Scan for the cell matching the given text and deliver its [X, Y] coordinate at center. 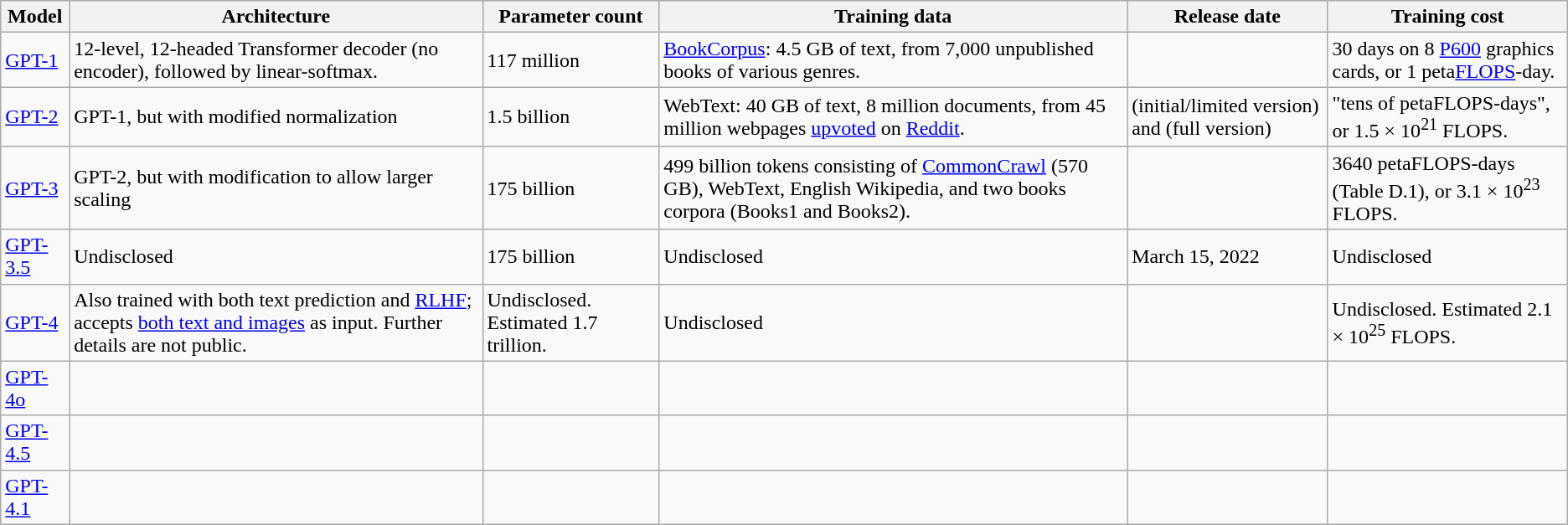
GPT-3 [35, 188]
GPT-4o [35, 389]
Architecture [276, 17]
1.5 billion [571, 117]
Model [35, 17]
Parameter count [571, 17]
Release date [1228, 17]
Training data [893, 17]
GPT-1 [35, 60]
GPT-3.5 [35, 256]
3640 petaFLOPS-days (Table D.1), or 3.1 × 1023 FLOPS. [1447, 188]
"tens of petaFLOPS-days", or 1.5 × 1021 FLOPS. [1447, 117]
BookCorpus: 4.5 GB of text, from 7,000 unpublished books of various genres. [893, 60]
GPT-1, but with modified normalization [276, 117]
499 billion tokens consisting of CommonCrawl (570 GB), WebText, English Wikipedia, and two books corpora (Books1 and Books2). [893, 188]
GPT-4 [35, 322]
Training cost [1447, 17]
March 15, 2022 [1228, 256]
117 million [571, 60]
GPT-2, but with modification to allow larger scaling [276, 188]
30 days on 8 P600 graphics cards, or 1 petaFLOPS-day. [1447, 60]
Undisclosed. Estimated 2.1 × 1025 FLOPS. [1447, 322]
GPT-2 [35, 117]
WebText: 40 GB of text, 8 million documents, from 45 million webpages upvoted on Reddit. [893, 117]
12-level, 12-headed Transformer decoder (no encoder), followed by linear-softmax. [276, 60]
GPT-4.5 [35, 442]
Also trained with both text prediction and RLHF; accepts both text and images as input. Further details are not public. [276, 322]
GPT-4.1 [35, 497]
Undisclosed. Estimated 1.7 trillion. [571, 322]
(initial/limited version) and (full version) [1228, 117]
